Capture the cell that displays the provided text and extract its [X, Y] central coordinate. 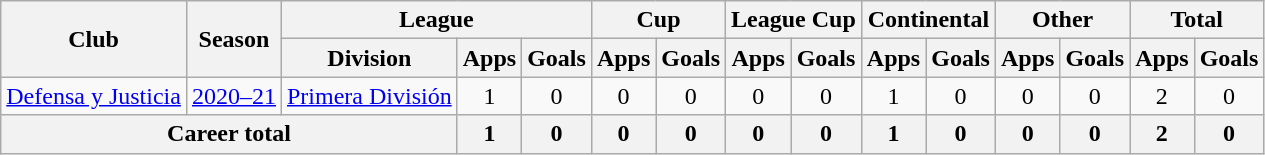
Total [1197, 20]
Division [369, 58]
Career total [229, 134]
Other [1062, 20]
Primera División [369, 96]
Continental [928, 20]
League Cup [794, 20]
League [436, 20]
Defensa y Justicia [94, 96]
2020–21 [234, 96]
Cup [658, 20]
Season [234, 39]
Club [94, 39]
